Determine the (x, y) coordinate at the center of the cell enclosing the given text.  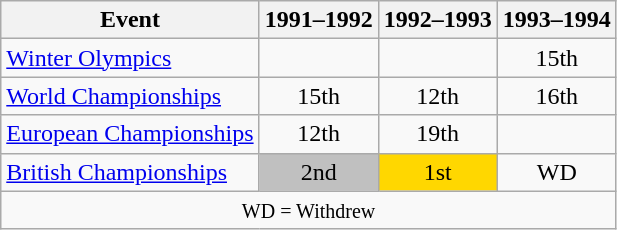
WD (556, 172)
1993–1994 (556, 20)
1st (438, 172)
World Championships (130, 96)
16th (556, 96)
WD = Withdrew (309, 210)
1991–1992 (318, 20)
Event (130, 20)
1992–1993 (438, 20)
2nd (318, 172)
Winter Olympics (130, 58)
British Championships (130, 172)
19th (438, 134)
European Championships (130, 134)
